Identify which cell holds the provided text, then report its (X, Y) central coordinate. 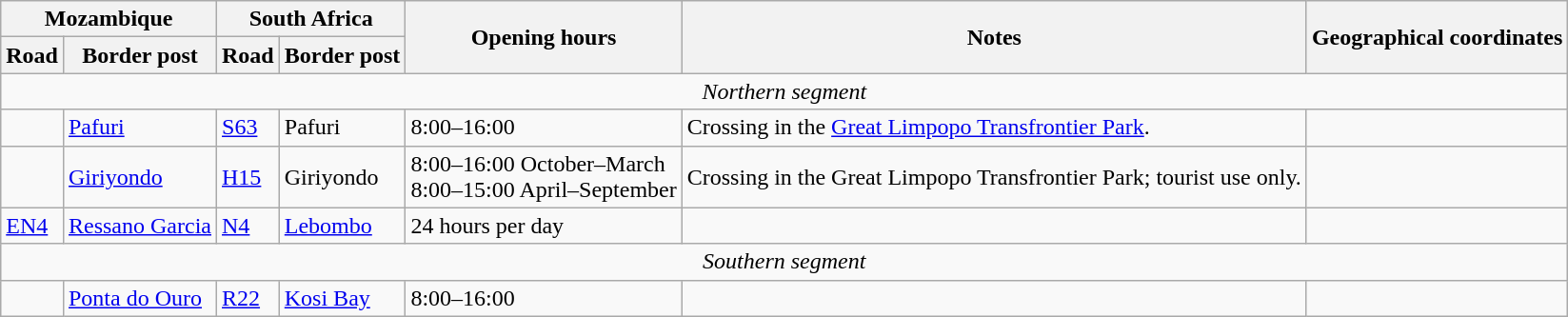
South Africa (311, 19)
R22 (248, 298)
Southern segment (784, 262)
Northern segment (784, 91)
Opening hours (544, 37)
Ponta do Ouro (139, 298)
H15 (248, 177)
Lebombo (343, 226)
Ressano Garcia (139, 226)
8:00–16:00 October–March8:00–15:00 April–September (544, 177)
N4 (248, 226)
Crossing in the Great Limpopo Transfrontier Park. (994, 128)
S63 (248, 128)
24 hours per day (544, 226)
Mozambique (109, 19)
Notes (994, 37)
Crossing in the Great Limpopo Transfrontier Park; tourist use only. (994, 177)
EN4 (32, 226)
Geographical coordinates (1437, 37)
Kosi Bay (343, 298)
